For the text-containing cell, return its midpoint in [x, y] coordinate format. 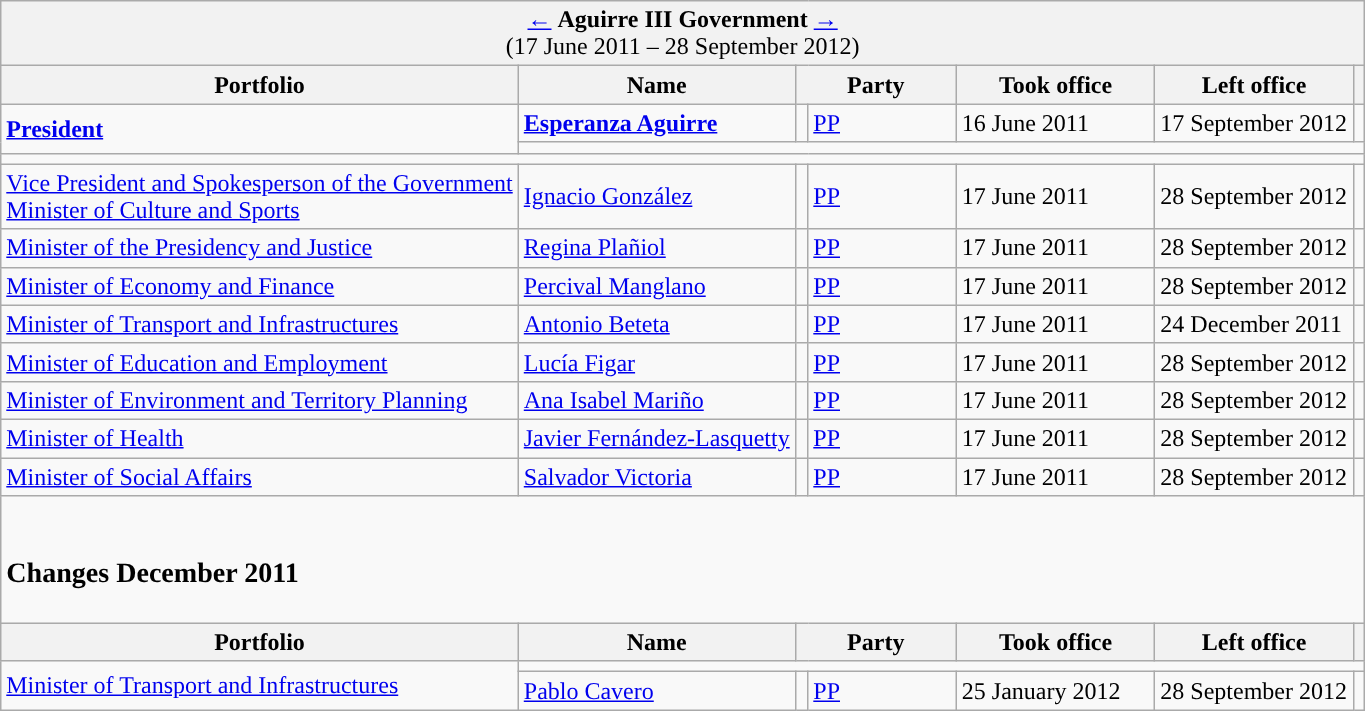
Ana Isabel Mariño [656, 400]
Minister of the Presidency and Justice [260, 248]
Ignacio González [656, 196]
16 June 2011 [1056, 123]
Esperanza Aguirre [656, 123]
Regina Plañiol [656, 248]
24 December 2011 [1254, 324]
Minister of Education and Employment [260, 362]
Salvador Victoria [656, 477]
Minister of Social Affairs [260, 477]
Pablo Cavero [656, 691]
25 January 2012 [1056, 691]
Antonio Beteta [656, 324]
Vice President and Spokesperson of the GovernmentMinister of Culture and Sports [260, 196]
Javier Fernández-Lasquetty [656, 438]
Percival Manglano [656, 286]
← Aguirre III Government →(17 June 2011 – 28 September 2012) [683, 34]
17 September 2012 [1254, 123]
Lucía Figar [656, 362]
Minister of Health [260, 438]
Minister of Environment and Territory Planning [260, 400]
President [260, 128]
Changes December 2011 [683, 560]
Minister of Economy and Finance [260, 286]
